Detect which cell encompasses the target text, then output its [X, Y] center coordinate. 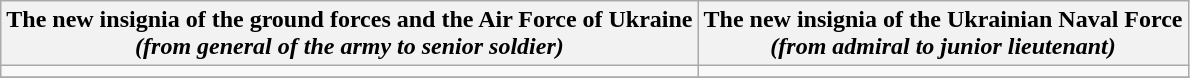
The new insignia of the ground forces and the Air Force of Ukraine(from general of the army to senior soldier) [350, 34]
The new insignia of the Ukrainian Naval Force(from admiral to junior lieutenant) [943, 34]
